Locate the cell with the specified text and output its (x, y) center coordinate. 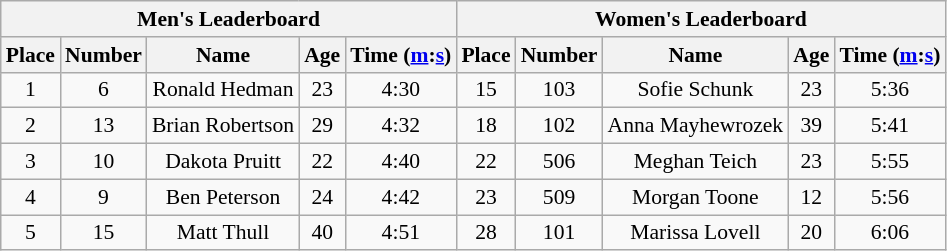
4:40 (400, 162)
24 (322, 197)
Men's Leaderboard (229, 19)
Matt Thull (223, 233)
Marissa Lovell (695, 233)
4:42 (400, 197)
Meghan Teich (695, 162)
Brian Robertson (223, 126)
1 (30, 90)
20 (811, 233)
509 (560, 197)
6:06 (890, 233)
506 (560, 162)
29 (322, 126)
Ben Peterson (223, 197)
6 (104, 90)
13 (104, 126)
4:32 (400, 126)
10 (104, 162)
28 (486, 233)
12 (811, 197)
18 (486, 126)
Women's Leaderboard (700, 19)
Morgan Toone (695, 197)
Sofie Schunk (695, 90)
2 (30, 126)
101 (560, 233)
Anna Mayhewrozek (695, 126)
4 (30, 197)
Dakota Pruitt (223, 162)
5:41 (890, 126)
3 (30, 162)
5:55 (890, 162)
Ronald Hedman (223, 90)
9 (104, 197)
103 (560, 90)
102 (560, 126)
4:51 (400, 233)
5:56 (890, 197)
39 (811, 126)
5:36 (890, 90)
4:30 (400, 90)
40 (322, 233)
5 (30, 233)
